Identify which cell holds the provided text, then report its [x, y] central coordinate. 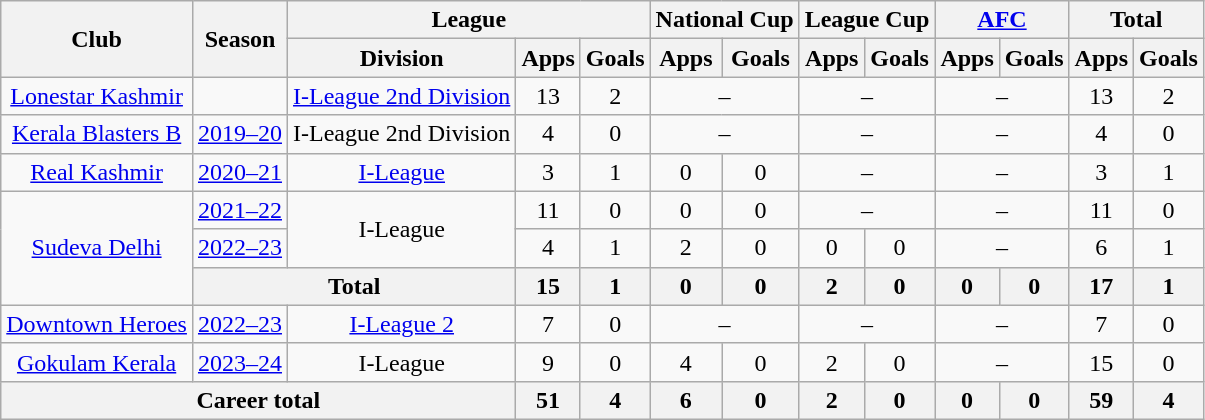
National Cup [724, 20]
2023–24 [240, 362]
Lonestar Kashmir [97, 96]
I-League 2 [402, 324]
Kerala Blasters B [97, 134]
Gokulam Kerala [97, 362]
Downtown Heroes [97, 324]
17 [1101, 286]
2021–22 [240, 210]
51 [548, 400]
2020–21 [240, 172]
League Cup [867, 20]
Real Kashmir [97, 172]
Career total [258, 400]
9 [548, 362]
Club [97, 39]
59 [1101, 400]
Division [402, 58]
League [470, 20]
Sudeva Delhi [97, 248]
2019–20 [240, 134]
Season [240, 39]
AFC [1002, 20]
